Capture the cell that displays the provided text and extract its [X, Y] central coordinate. 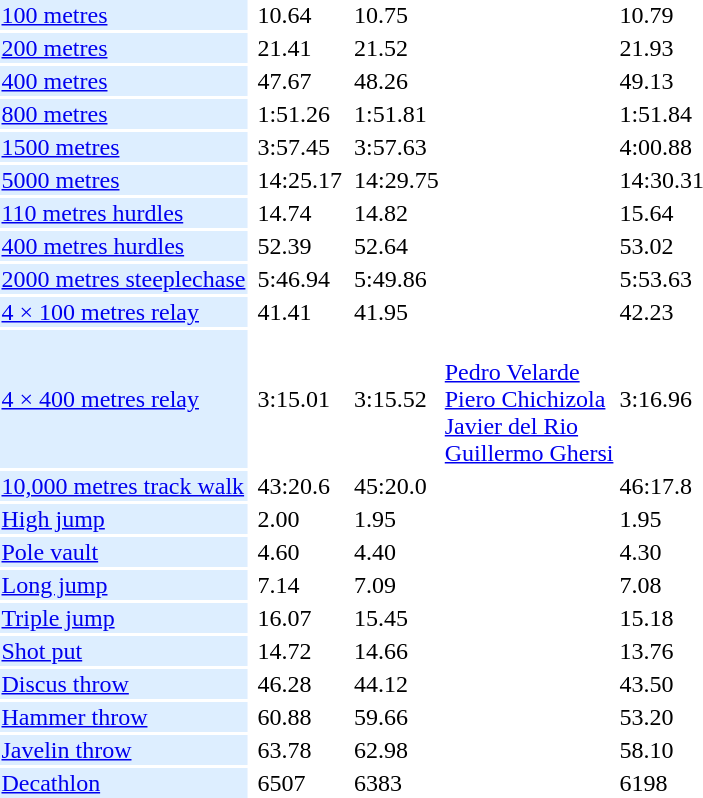
5:49.86 [397, 279]
Javelin throw [124, 750]
63.78 [300, 750]
21.41 [300, 48]
59.66 [397, 717]
47.67 [300, 81]
2000 metres steeplechase [124, 279]
6383 [397, 783]
14:25.17 [300, 180]
1500 metres [124, 147]
60.88 [300, 717]
4.60 [300, 552]
21.52 [397, 48]
High jump [124, 519]
4 × 400 metres relay [124, 399]
7.09 [397, 585]
Shot put [124, 651]
10.64 [300, 15]
100 metres [124, 15]
52.39 [300, 246]
14.74 [300, 213]
4 × 100 metres relay [124, 312]
14.72 [300, 651]
1:51.81 [397, 114]
62.98 [397, 750]
Discus throw [124, 684]
52.64 [397, 246]
41.41 [300, 312]
5000 metres [124, 180]
14:29.75 [397, 180]
3:15.52 [397, 399]
1.95 [397, 519]
48.26 [397, 81]
5:46.94 [300, 279]
3:15.01 [300, 399]
110 metres hurdles [124, 213]
1:51.26 [300, 114]
Pedro VelardePiero ChichizolaJavier del RioGuillermo Ghersi [529, 399]
46.28 [300, 684]
2.00 [300, 519]
44.12 [397, 684]
14.82 [397, 213]
200 metres [124, 48]
3:57.63 [397, 147]
41.95 [397, 312]
800 metres [124, 114]
14.66 [397, 651]
Hammer throw [124, 717]
400 metres hurdles [124, 246]
3:57.45 [300, 147]
Pole vault [124, 552]
45:20.0 [397, 486]
43:20.6 [300, 486]
10.75 [397, 15]
15.45 [397, 618]
Decathlon [124, 783]
400 metres [124, 81]
10,000 metres track walk [124, 486]
6507 [300, 783]
Triple jump [124, 618]
4.40 [397, 552]
16.07 [300, 618]
7.14 [300, 585]
Long jump [124, 585]
